Find where the given text appears and provide that cell's center as [x, y] coordinate. 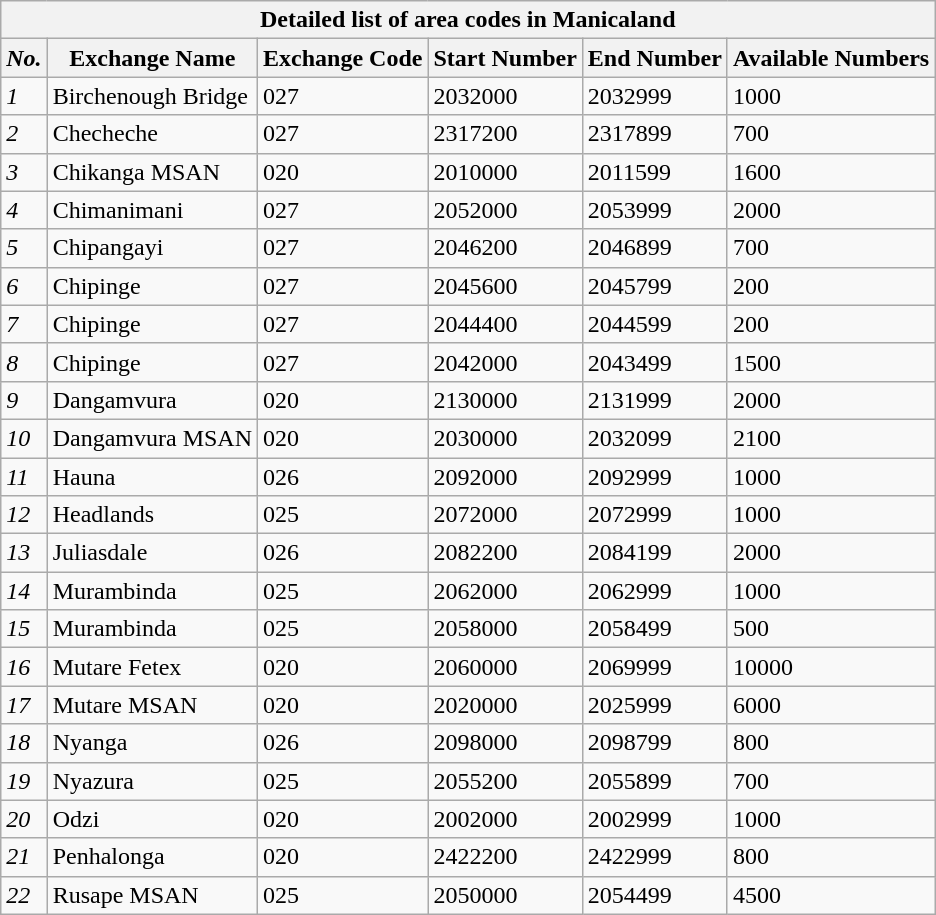
2082200 [505, 553]
2032099 [654, 438]
21 [24, 857]
2010000 [505, 172]
2032000 [505, 96]
2072999 [654, 515]
11 [24, 477]
2098799 [654, 743]
Available Numbers [830, 58]
2092000 [505, 477]
7 [24, 324]
2025999 [654, 705]
End Number [654, 58]
2042000 [505, 362]
20 [24, 819]
2100 [830, 438]
2050000 [505, 895]
2044400 [505, 324]
2043499 [654, 362]
2002999 [654, 819]
2030000 [505, 438]
4 [24, 210]
2052000 [505, 210]
2044599 [654, 324]
2098000 [505, 743]
17 [24, 705]
2422999 [654, 857]
Start Number [505, 58]
2046899 [654, 248]
Chikanga MSAN [152, 172]
2317200 [505, 134]
Dangamvura MSAN [152, 438]
Birchenough Bridge [152, 96]
19 [24, 781]
22 [24, 895]
Dangamvura [152, 400]
2131999 [654, 400]
2084199 [654, 553]
Nyazura [152, 781]
4500 [830, 895]
Exchange Name [152, 58]
2060000 [505, 667]
Rusape MSAN [152, 895]
1500 [830, 362]
1600 [830, 172]
No. [24, 58]
13 [24, 553]
8 [24, 362]
2054499 [654, 895]
Mutare Fetex [152, 667]
Odzi [152, 819]
2058000 [505, 629]
Nyanga [152, 743]
2069999 [654, 667]
18 [24, 743]
Mutare MSAN [152, 705]
2062000 [505, 591]
Hauna [152, 477]
500 [830, 629]
2046200 [505, 248]
12 [24, 515]
2011599 [654, 172]
2055200 [505, 781]
Exchange Code [343, 58]
10 [24, 438]
2053999 [654, 210]
2032999 [654, 96]
2055899 [654, 781]
15 [24, 629]
Penhalonga [152, 857]
5 [24, 248]
2045799 [654, 286]
2002000 [505, 819]
14 [24, 591]
Checheche [152, 134]
2317899 [654, 134]
2092999 [654, 477]
2020000 [505, 705]
3 [24, 172]
16 [24, 667]
10000 [830, 667]
1 [24, 96]
Headlands [152, 515]
2 [24, 134]
2072000 [505, 515]
Chimanimani [152, 210]
Chipangayi [152, 248]
9 [24, 400]
2130000 [505, 400]
2045600 [505, 286]
2058499 [654, 629]
Detailed list of area codes in Manicaland [468, 20]
Juliasdale [152, 553]
2062999 [654, 591]
6 [24, 286]
2422200 [505, 857]
6000 [830, 705]
